Return the [X, Y] coordinate for the center point of the cell that contains the specified text.  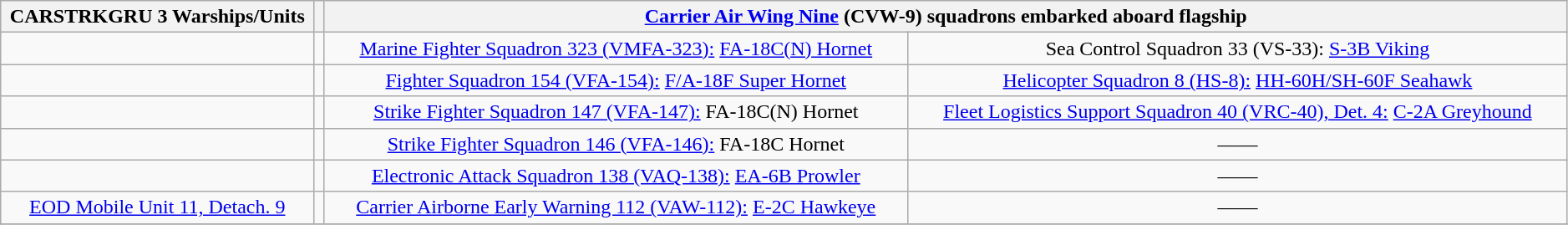
Carrier Airborne Early Warning 112 (VAW-112): E-2C Hawkeye [617, 207]
Fighter Squadron 154 (VFA-154): F/A-18F Super Hornet [617, 80]
Helicopter Squadron 8 (HS-8): HH-60H/SH-60F Seahawk [1238, 80]
EOD Mobile Unit 11, Detach. 9 [157, 207]
Carrier Air Wing Nine (CVW-9) squadrons embarked aboard flagship [946, 17]
Electronic Attack Squadron 138 (VAQ-138): EA-6B Prowler [617, 176]
Fleet Logistics Support Squadron 40 (VRC-40), Det. 4: C-2A Greyhound [1238, 112]
Sea Control Squadron 33 (VS-33): S-3B Viking [1238, 49]
CARSTRKGRU 3 Warships/Units [157, 17]
Strike Fighter Squadron 146 (VFA-146): FA-18C Hornet [617, 144]
Strike Fighter Squadron 147 (VFA-147): FA-18C(N) Hornet [617, 112]
Marine Fighter Squadron 323 (VMFA-323): FA-18C(N) Hornet [617, 49]
